From the cell containing the given text, extract its center point as (X, Y) coordinate. 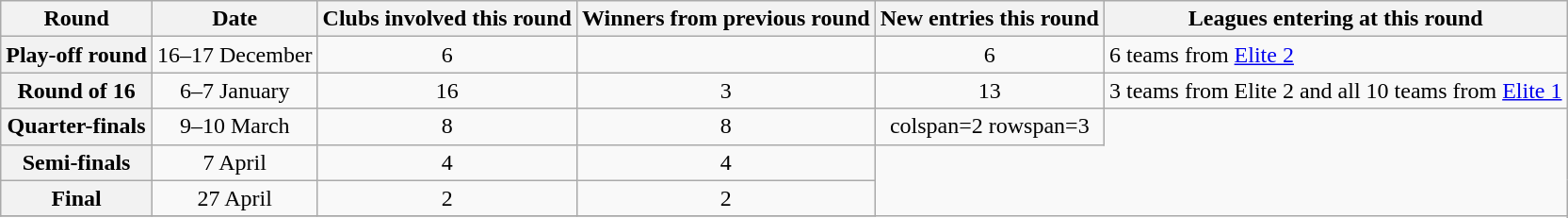
Date (234, 19)
16 (446, 91)
16–17 December (234, 55)
6 teams from Elite 2 (1335, 55)
3 teams from Elite 2 and all 10 teams from Elite 1 (1335, 91)
Clubs involved this round (446, 19)
7 April (234, 162)
Winners from previous round (725, 19)
9–10 March (234, 126)
27 April (234, 198)
6–7 January (234, 91)
Semi-finals (77, 162)
New entries this round (989, 19)
Round (77, 19)
Round of 16 (77, 91)
Leagues entering at this round (1335, 19)
Play-off round (77, 55)
3 (725, 91)
Final (77, 198)
13 (989, 91)
colspan=2 rowspan=3 (989, 126)
Quarter-finals (77, 126)
